Identify which cell holds the provided text, then report its [X, Y] central coordinate. 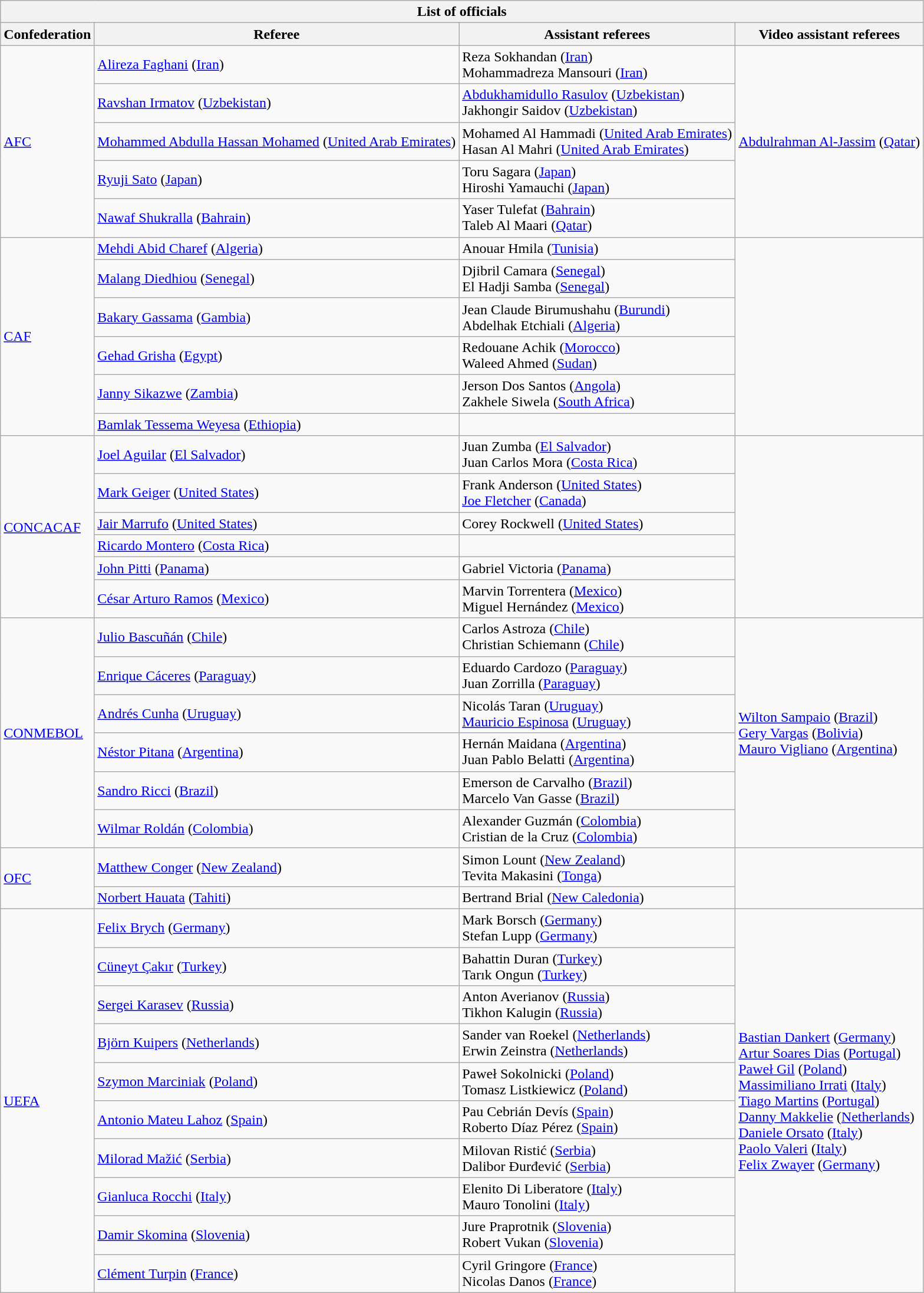
Enrique Cáceres (Paraguay) [277, 676]
Elenito Di Liberatore (Italy)Mauro Tonolini (Italy) [598, 1197]
Hernán Maidana (Argentina)Juan Pablo Belatti (Argentina) [598, 752]
Szymon Marciniak (Poland) [277, 1081]
Mark Geiger (United States) [277, 493]
Gabriel Victoria (Panama) [598, 568]
Bahattin Duran (Turkey)Tarık Ongun (Turkey) [598, 966]
Djibril Camara (Senegal)El Hadji Samba (Senegal) [598, 278]
César Arturo Ramos (Mexico) [277, 599]
Anton Averianov (Russia)Tikhon Kalugin (Russia) [598, 1005]
Gehad Grisha (Egypt) [277, 355]
Gianluca Rocchi (Italy) [277, 1197]
Mark Borsch (Germany)Stefan Lupp (Germany) [598, 928]
Joel Aguilar (El Salvador) [277, 455]
UEFA [47, 1100]
Jure Praprotnik (Slovenia)Robert Vukan (Slovenia) [598, 1235]
OFC [47, 879]
Mohammed Abdulla Hassan Mohamed (United Arab Emirates) [277, 142]
Damir Skomina (Slovenia) [277, 1235]
Abdukhamidullo Rasulov (Uzbekistan)Jakhongir Saidov (Uzbekistan) [598, 103]
Ravshan Irmatov (Uzbekistan) [277, 103]
Ryuji Sato (Japan) [277, 179]
Corey Rockwell (United States) [598, 524]
Milorad Mažić (Serbia) [277, 1158]
Wilton Sampaio (Brazil)Gery Vargas (Bolivia)Mauro Vigliano (Argentina) [830, 733]
Carlos Astroza (Chile)Christian Schiemann (Chile) [598, 637]
Simon Lount (New Zealand)Tevita Makasini (Tonga) [598, 867]
Frank Anderson (United States)Joe Fletcher (Canada) [598, 493]
Matthew Conger (New Zealand) [277, 867]
Marvin Torrentera (Mexico)Miguel Hernández (Mexico) [598, 599]
Abdulrahman Al-Jassim (Qatar) [830, 142]
Referee [277, 34]
Sergei Karasev (Russia) [277, 1005]
List of officials [462, 12]
Video assistant referees [830, 34]
Clément Turpin (France) [277, 1274]
Juan Zumba (El Salvador)Juan Carlos Mora (Costa Rica) [598, 455]
Nawaf Shukralla (Bahrain) [277, 218]
Alireza Faghani (Iran) [277, 65]
Confederation [47, 34]
Bertrand Brial (New Caledonia) [598, 897]
Emerson de Carvalho (Brazil)Marcelo Van Gasse (Brazil) [598, 790]
CAF [47, 336]
Cyril Gringore (France)Nicolas Danos (France) [598, 1274]
AFC [47, 142]
Cüneyt Çakır (Turkey) [277, 966]
Mohamed Al Hammadi (United Arab Emirates)Hasan Al Mahri (United Arab Emirates) [598, 142]
Felix Brych (Germany) [277, 928]
Sandro Ricci (Brazil) [277, 790]
Julio Bascuñán (Chile) [277, 637]
Wilmar Roldán (Colombia) [277, 829]
Ricardo Montero (Costa Rica) [277, 546]
Yaser Tulefat (Bahrain)Taleb Al Maari (Qatar) [598, 218]
Björn Kuipers (Netherlands) [277, 1044]
Toru Sagara (Japan)Hiroshi Yamauchi (Japan) [598, 179]
Anouar Hmila (Tunisia) [598, 248]
Bamlak Tessema Weyesa (Ethiopia) [277, 424]
Paweł Sokolnicki (Poland)Tomasz Listkiewicz (Poland) [598, 1081]
CONCACAF [47, 527]
Milovan Ristić (Serbia)Dalibor Đurđević (Serbia) [598, 1158]
Jerson Dos Santos (Angola)Zakhele Siwela (South Africa) [598, 394]
Bakary Gassama (Gambia) [277, 317]
John Pitti (Panama) [277, 568]
Alexander Guzmán (Colombia)Cristian de la Cruz (Colombia) [598, 829]
Sander van Roekel (Netherlands)Erwin Zeinstra (Netherlands) [598, 1044]
Nicolás Taran (Uruguay)Mauricio Espinosa (Uruguay) [598, 713]
Pau Cebrián Devís (Spain)Roberto Díaz Pérez (Spain) [598, 1120]
Néstor Pitana (Argentina) [277, 752]
Jair Marrufo (United States) [277, 524]
Janny Sikazwe (Zambia) [277, 394]
Jean Claude Birumushahu (Burundi)Abdelhak Etchiali (Algeria) [598, 317]
Eduardo Cardozo (Paraguay)Juan Zorrilla (Paraguay) [598, 676]
Antonio Mateu Lahoz (Spain) [277, 1120]
Andrés Cunha (Uruguay) [277, 713]
Reza Sokhandan (Iran)Mohammadreza Mansouri (Iran) [598, 65]
Norbert Hauata (Tahiti) [277, 897]
Assistant referees [598, 34]
Redouane Achik (Morocco)Waleed Ahmed (Sudan) [598, 355]
Malang Diedhiou (Senegal) [277, 278]
Mehdi Abid Charef (Algeria) [277, 248]
CONMEBOL [47, 733]
